Find where the given text appears and provide that cell's center as [x, y] coordinate. 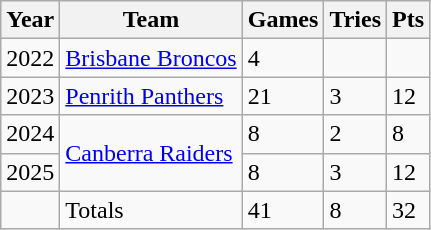
Team [151, 20]
32 [408, 210]
2 [356, 134]
2024 [30, 134]
Games [283, 20]
Canberra Raiders [151, 153]
Brisbane Broncos [151, 58]
Pts [408, 20]
2022 [30, 58]
2025 [30, 172]
Totals [151, 210]
Year [30, 20]
Tries [356, 20]
21 [283, 96]
Penrith Panthers [151, 96]
41 [283, 210]
2023 [30, 96]
4 [283, 58]
